Return (x, y) of the center of cell containing provided text 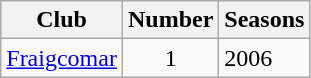
Number (170, 20)
Club (62, 20)
2006 (264, 58)
1 (170, 58)
Fraigcomar (62, 58)
Seasons (264, 20)
